Locate the cell with the specified text and output its (X, Y) center coordinate. 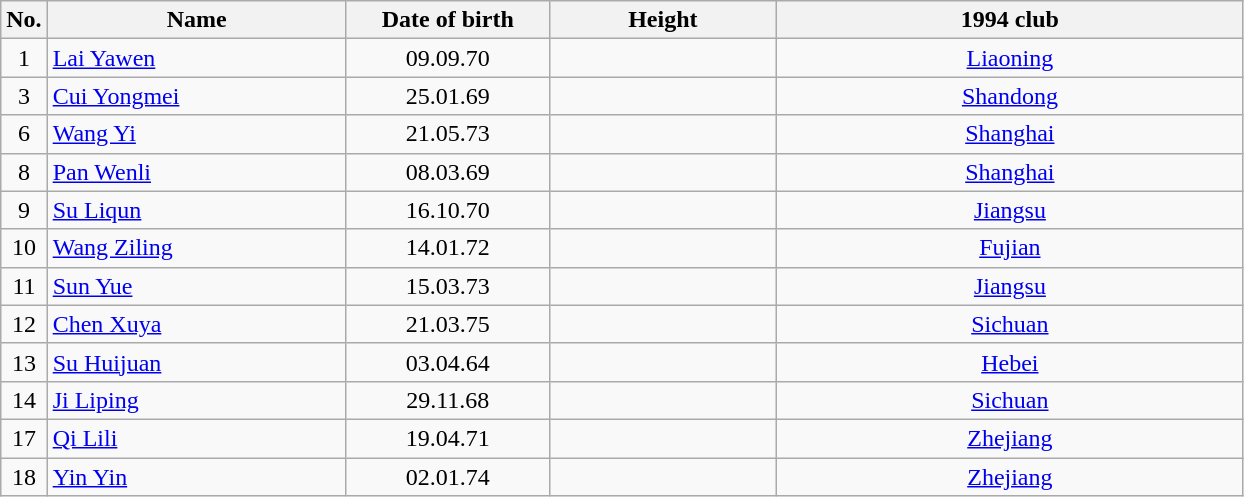
Yin Yin (196, 477)
No. (24, 20)
Fujian (1010, 248)
Cui Yongmei (196, 96)
11 (24, 286)
14 (24, 400)
19.04.71 (448, 438)
Shandong (1010, 96)
25.01.69 (448, 96)
21.03.75 (448, 324)
Liaoning (1010, 58)
Su Liqun (196, 210)
09.09.70 (448, 58)
Lai Yawen (196, 58)
Hebei (1010, 362)
02.01.74 (448, 477)
Wang Ziling (196, 248)
9 (24, 210)
6 (24, 134)
3 (24, 96)
08.03.69 (448, 172)
10 (24, 248)
18 (24, 477)
Wang Yi (196, 134)
17 (24, 438)
Pan Wenli (196, 172)
29.11.68 (448, 400)
Height (662, 20)
Qi Lili (196, 438)
Name (196, 20)
1 (24, 58)
12 (24, 324)
8 (24, 172)
Su Huijuan (196, 362)
16.10.70 (448, 210)
14.01.72 (448, 248)
13 (24, 362)
Chen Xuya (196, 324)
Sun Yue (196, 286)
Date of birth (448, 20)
15.03.73 (448, 286)
1994 club (1010, 20)
Ji Liping (196, 400)
21.05.73 (448, 134)
03.04.64 (448, 362)
